Pinpoint the cell where the given text exists, returning its [x, y] midpoint coordinate. 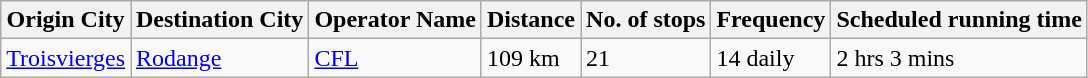
Frequency [771, 20]
No. of stops [646, 20]
Distance [530, 20]
Operator Name [396, 20]
109 km [530, 58]
Rodange [219, 58]
Scheduled running time [959, 20]
21 [646, 58]
2 hrs 3 mins [959, 58]
Origin City [66, 20]
14 daily [771, 58]
Destination City [219, 20]
CFL [396, 58]
Troisvierges [66, 58]
